Identify which cell holds the provided text, then report its [x, y] central coordinate. 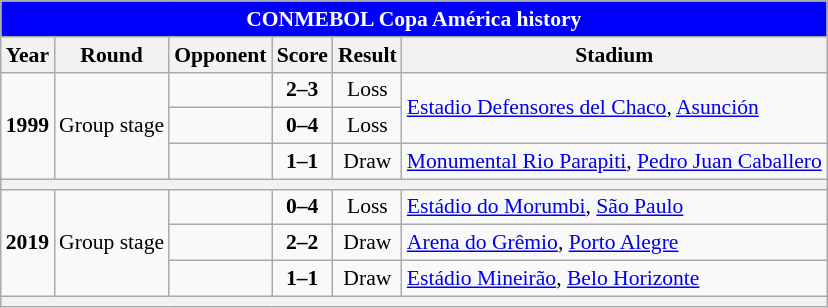
Estádio do Morumbi, São Paulo [614, 207]
Score [302, 55]
CONMEBOL Copa América history [414, 19]
2019 [28, 242]
Estadio Defensores del Chaco, Asunción [614, 108]
2–3 [302, 90]
Opponent [220, 55]
Arena do Grêmio, Porto Alegre [614, 243]
Estádio Mineirão, Belo Horizonte [614, 279]
Round [112, 55]
Result [368, 55]
Monumental Rio Parapiti, Pedro Juan Caballero [614, 162]
Year [28, 55]
Stadium [614, 55]
2–2 [302, 243]
1999 [28, 126]
